Extract the (X, Y) coordinate from the center of the cell holding the provided text.  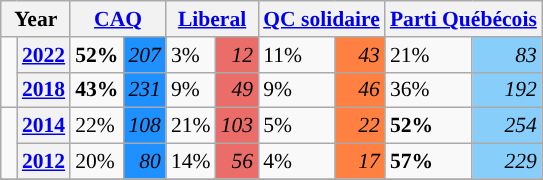
Year (36, 19)
CAQ (118, 19)
2022 (44, 55)
20% (96, 162)
2012 (44, 162)
108 (144, 126)
254 (507, 126)
Parti Québécois (464, 19)
229 (507, 162)
231 (144, 90)
80 (144, 162)
Liberal (212, 19)
83 (507, 55)
46 (360, 90)
14% (191, 162)
4% (296, 162)
2018 (44, 90)
43% (96, 90)
17 (360, 162)
207 (144, 55)
57% (428, 162)
56 (238, 162)
49 (238, 90)
22 (360, 126)
192 (507, 90)
12 (238, 55)
22% (96, 126)
3% (191, 55)
36% (428, 90)
43 (360, 55)
2014 (44, 126)
103 (238, 126)
QC solidaire (322, 19)
11% (296, 55)
5% (296, 126)
